Scan for the cell matching the given text and deliver its (x, y) coordinate at center. 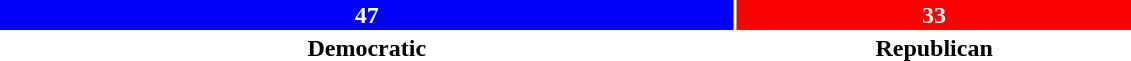
47 (367, 15)
